Provide the [X, Y] coordinate of the cell's center where the given text is located.  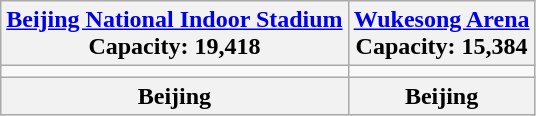
Wukesong ArenaCapacity: 15,384 [442, 34]
Beijing National Indoor StadiumCapacity: 19,418 [174, 34]
